For the text-containing cell, return its midpoint in (X, Y) coordinate format. 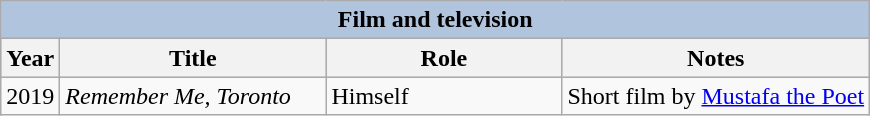
Short film by Mustafa the Poet (716, 96)
Title (193, 58)
Film and television (436, 20)
Year (30, 58)
Remember Me, Toronto (193, 96)
Notes (716, 58)
Himself (444, 96)
2019 (30, 96)
Role (444, 58)
